Return the (X, Y) coordinate for the center point of the cell that contains the specified text.  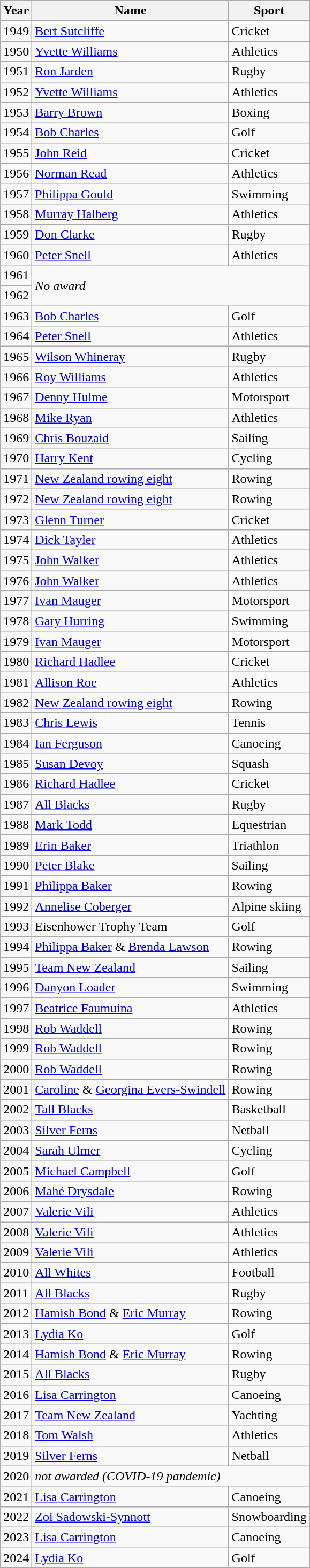
1963 (16, 316)
1980 (16, 662)
2010 (16, 1273)
2005 (16, 1171)
Chris Bouzaid (131, 438)
Mahé Drysdale (131, 1191)
Denny Hulme (131, 397)
Tennis (269, 723)
1990 (16, 865)
Squash (269, 764)
Roy Williams (131, 377)
2016 (16, 1395)
Michael Campbell (131, 1171)
Wilson Whineray (131, 357)
Dick Tayler (131, 540)
Bert Sutcliffe (131, 31)
1967 (16, 397)
1983 (16, 723)
Equestrian (269, 825)
Glenn Turner (131, 519)
2013 (16, 1334)
1950 (16, 51)
1975 (16, 560)
2009 (16, 1252)
1960 (16, 255)
2017 (16, 1415)
1976 (16, 580)
Year (16, 11)
1992 (16, 906)
2020 (16, 1476)
1971 (16, 479)
1978 (16, 621)
1994 (16, 947)
Boxing (269, 112)
2021 (16, 1496)
Sport (269, 11)
1965 (16, 357)
Basketball (269, 1110)
1989 (16, 845)
2000 (16, 1069)
Tom Walsh (131, 1435)
Tall Blacks (131, 1110)
Caroline & Georgina Evers-Swindell (131, 1089)
1995 (16, 967)
2015 (16, 1374)
Philippa Baker (131, 886)
1997 (16, 1008)
1984 (16, 743)
2019 (16, 1456)
1964 (16, 336)
Ron Jarden (131, 72)
Ian Ferguson (131, 743)
1956 (16, 173)
Triathlon (269, 845)
Norman Read (131, 173)
1973 (16, 519)
Murray Halberg (131, 214)
1996 (16, 988)
1985 (16, 764)
John Reid (131, 153)
Sarah Ulmer (131, 1150)
1999 (16, 1049)
1962 (16, 296)
Peter Blake (131, 865)
All Whites (131, 1273)
2011 (16, 1293)
1998 (16, 1028)
Mike Ryan (131, 418)
Eisenhower Trophy Team (131, 927)
1949 (16, 31)
1970 (16, 458)
2023 (16, 1537)
1968 (16, 418)
1953 (16, 112)
1987 (16, 804)
1958 (16, 214)
Football (269, 1273)
1972 (16, 499)
2002 (16, 1110)
Erin Baker (131, 845)
1955 (16, 153)
Susan Devoy (131, 764)
1954 (16, 133)
Barry Brown (131, 112)
2007 (16, 1211)
2004 (16, 1150)
2008 (16, 1232)
1981 (16, 682)
2024 (16, 1558)
Beatrice Faumuina (131, 1008)
2006 (16, 1191)
1979 (16, 642)
1993 (16, 927)
not awarded (COVID-19 pandemic) (171, 1476)
1961 (16, 275)
1986 (16, 784)
1988 (16, 825)
Gary Hurring (131, 621)
No award (171, 286)
1982 (16, 703)
Snowboarding (269, 1517)
Allison Roe (131, 682)
1952 (16, 92)
1991 (16, 886)
2003 (16, 1130)
1951 (16, 72)
Danyon Loader (131, 988)
Harry Kent (131, 458)
Alpine skiing (269, 906)
2018 (16, 1435)
2001 (16, 1089)
Zoi Sadowski-Synnott (131, 1517)
2022 (16, 1517)
1959 (16, 234)
Philippa Baker & Brenda Lawson (131, 947)
Name (131, 11)
Annelise Coberger (131, 906)
1974 (16, 540)
Chris Lewis (131, 723)
1966 (16, 377)
Don Clarke (131, 234)
1977 (16, 601)
Philippa Gould (131, 194)
Mark Todd (131, 825)
1957 (16, 194)
Yachting (269, 1415)
2012 (16, 1313)
2014 (16, 1354)
1969 (16, 438)
